For the text-containing cell, return its midpoint in (X, Y) coordinate format. 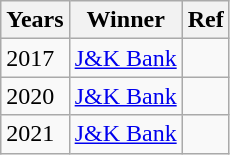
2017 (35, 58)
2021 (35, 134)
2020 (35, 96)
Ref (206, 20)
Years (35, 20)
Winner (126, 20)
